Return (x, y) of the center of cell containing provided text 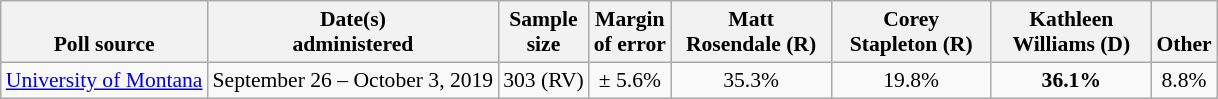
University of Montana (104, 80)
303 (RV) (544, 80)
8.8% (1184, 80)
Samplesize (544, 32)
35.3% (751, 80)
19.8% (911, 80)
KathleenWilliams (D) (1071, 32)
Other (1184, 32)
Date(s)administered (354, 32)
36.1% (1071, 80)
± 5.6% (630, 80)
Poll source (104, 32)
Marginof error (630, 32)
MattRosendale (R) (751, 32)
September 26 – October 3, 2019 (354, 80)
CoreyStapleton (R) (911, 32)
